Capture the cell that displays the provided text and extract its (X, Y) central coordinate. 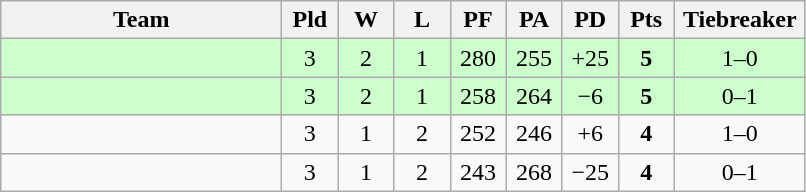
258 (478, 96)
W (366, 20)
Team (142, 20)
268 (534, 172)
246 (534, 134)
280 (478, 58)
+25 (590, 58)
+6 (590, 134)
243 (478, 172)
Tiebreaker (740, 20)
PA (534, 20)
L (422, 20)
PF (478, 20)
−25 (590, 172)
−6 (590, 96)
PD (590, 20)
264 (534, 96)
Pts (646, 20)
255 (534, 58)
Pld (310, 20)
252 (478, 134)
